Capture the cell that displays the provided text and extract its [X, Y] central coordinate. 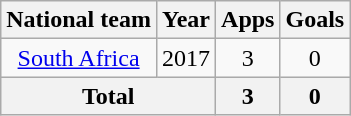
Apps [248, 20]
Total [108, 96]
2017 [186, 58]
Year [186, 20]
National team [79, 20]
Goals [315, 20]
South Africa [79, 58]
